Pinpoint the cell where the given text exists, returning its (x, y) midpoint coordinate. 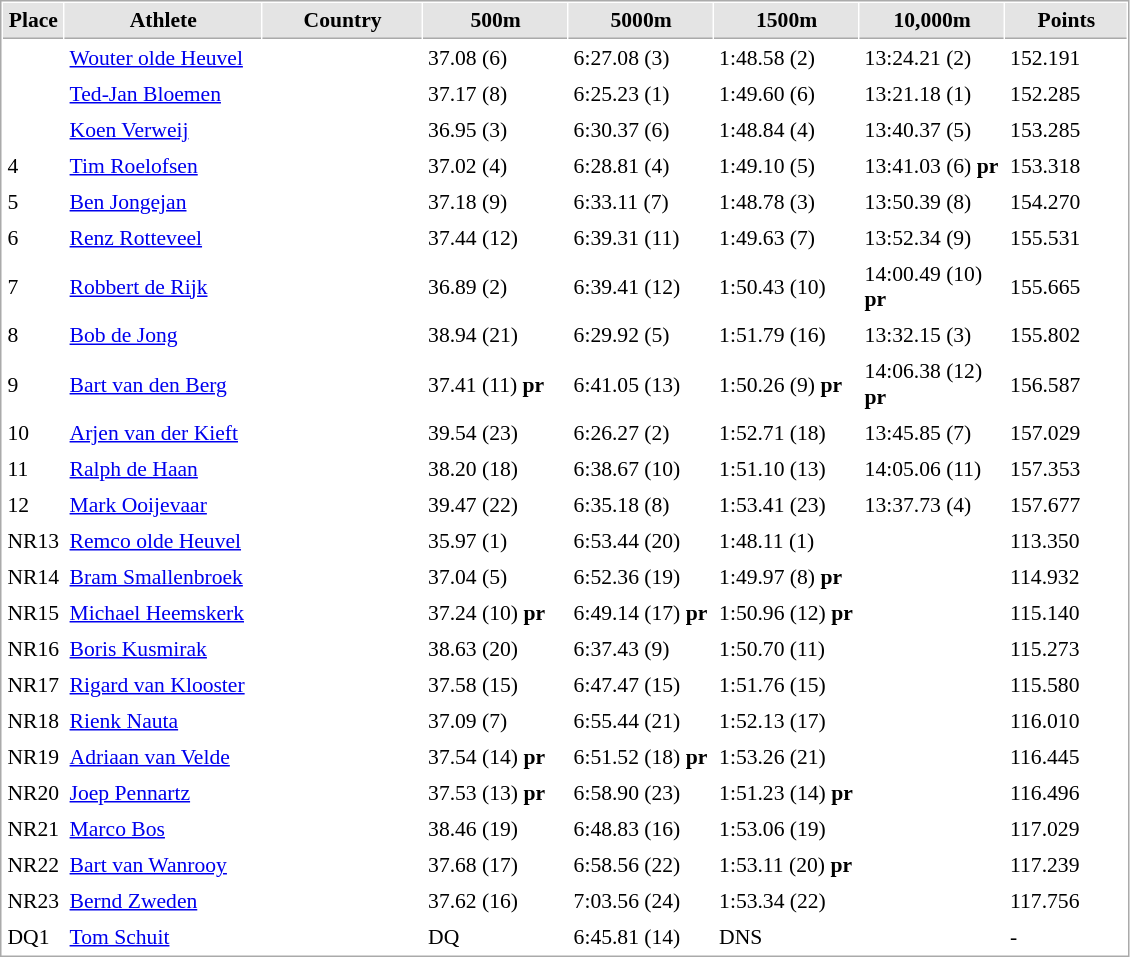
13:21.18 (1) (932, 93)
13:45.85 (7) (932, 433)
117.029 (1067, 829)
38.46 (19) (496, 829)
1:50.96 (12) pr (787, 613)
37.02 (4) (496, 165)
1:51.10 (13) (787, 469)
6:38.67 (10) (641, 469)
13:41.03 (6) pr (932, 165)
Adriaan van Velde (163, 757)
NR19 (34, 757)
NR14 (34, 577)
157.353 (1067, 469)
38.20 (18) (496, 469)
1:49.63 (7) (787, 237)
Ralph de Haan (163, 469)
6:37.43 (9) (641, 649)
1:48.84 (4) (787, 129)
Arjen van der Kieft (163, 433)
7 (34, 286)
1:48.58 (2) (787, 57)
Joep Pennartz (163, 793)
37.68 (17) (496, 865)
14:05.06 (11) (932, 469)
37.04 (5) (496, 577)
1:53.06 (19) (787, 829)
6:53.44 (20) (641, 541)
6:58.90 (23) (641, 793)
Robbert de Rijk (163, 286)
Ted-Jan Bloemen (163, 93)
117.756 (1067, 901)
156.587 (1067, 384)
1500m (787, 21)
152.285 (1067, 93)
154.270 (1067, 201)
155.665 (1067, 286)
157.677 (1067, 505)
36.95 (3) (496, 129)
6:29.92 (5) (641, 335)
Ben Jongejan (163, 201)
12 (34, 505)
115.140 (1067, 613)
DQ (496, 937)
116.496 (1067, 793)
Bram Smallenbroek (163, 577)
6:51.52 (18) pr (641, 757)
6:49.14 (17) pr (641, 613)
6:47.47 (15) (641, 685)
1:50.70 (11) (787, 649)
1:51.23 (14) pr (787, 793)
Boris Kusmirak (163, 649)
1:52.13 (17) (787, 721)
14:00.49 (10) pr (932, 286)
155.531 (1067, 237)
113.350 (1067, 541)
1:53.11 (20) pr (787, 865)
6:48.83 (16) (641, 829)
39.47 (22) (496, 505)
NR16 (34, 649)
NR13 (34, 541)
1:48.78 (3) (787, 201)
152.191 (1067, 57)
DNS (787, 937)
6:33.11 (7) (641, 201)
NR22 (34, 865)
13:50.39 (8) (932, 201)
7:03.56 (24) (641, 901)
Bart van Wanrooy (163, 865)
Koen Verweij (163, 129)
- (1067, 937)
Remco olde Heuvel (163, 541)
10 (34, 433)
38.63 (20) (496, 649)
4 (34, 165)
Marco Bos (163, 829)
1:49.10 (5) (787, 165)
6:39.31 (11) (641, 237)
Tim Roelofsen (163, 165)
114.932 (1067, 577)
1:48.11 (1) (787, 541)
Michael Heemskerk (163, 613)
13:32.15 (3) (932, 335)
11 (34, 469)
157.029 (1067, 433)
37.44 (12) (496, 237)
6:41.05 (13) (641, 384)
6:25.23 (1) (641, 93)
NR23 (34, 901)
37.09 (7) (496, 721)
6:58.56 (22) (641, 865)
Bart van den Berg (163, 384)
38.94 (21) (496, 335)
NR17 (34, 685)
153.285 (1067, 129)
117.239 (1067, 865)
37.58 (15) (496, 685)
1:53.41 (23) (787, 505)
Tom Schuit (163, 937)
10,000m (932, 21)
NR18 (34, 721)
6 (34, 237)
8 (34, 335)
1:50.43 (10) (787, 286)
155.802 (1067, 335)
Country (342, 21)
35.97 (1) (496, 541)
37.53 (13) pr (496, 793)
Bernd Zweden (163, 901)
NR21 (34, 829)
1:51.76 (15) (787, 685)
6:52.36 (19) (641, 577)
14:06.38 (12) pr (932, 384)
6:45.81 (14) (641, 937)
6:55.44 (21) (641, 721)
116.445 (1067, 757)
36.89 (2) (496, 286)
13:52.34 (9) (932, 237)
500m (496, 21)
Bob de Jong (163, 335)
13:24.21 (2) (932, 57)
37.24 (10) pr (496, 613)
115.273 (1067, 649)
Place (34, 21)
NR15 (34, 613)
116.010 (1067, 721)
1:52.71 (18) (787, 433)
6:27.08 (3) (641, 57)
37.41 (11) pr (496, 384)
Renz Rotteveel (163, 237)
Rienk Nauta (163, 721)
13:37.73 (4) (932, 505)
1:49.60 (6) (787, 93)
6:35.18 (8) (641, 505)
6:39.41 (12) (641, 286)
37.54 (14) pr (496, 757)
1:49.97 (8) pr (787, 577)
Athlete (163, 21)
6:26.27 (2) (641, 433)
Mark Ooijevaar (163, 505)
5 (34, 201)
Wouter olde Heuvel (163, 57)
37.17 (8) (496, 93)
Points (1067, 21)
5000m (641, 21)
6:28.81 (4) (641, 165)
37.62 (16) (496, 901)
37.18 (9) (496, 201)
153.318 (1067, 165)
1:50.26 (9) pr (787, 384)
37.08 (6) (496, 57)
6:30.37 (6) (641, 129)
NR20 (34, 793)
DQ1 (34, 937)
1:53.26 (21) (787, 757)
13:40.37 (5) (932, 129)
39.54 (23) (496, 433)
1:51.79 (16) (787, 335)
9 (34, 384)
115.580 (1067, 685)
1:53.34 (22) (787, 901)
Rigard van Klooster (163, 685)
